Locate the cell with the specified text and output its (X, Y) center coordinate. 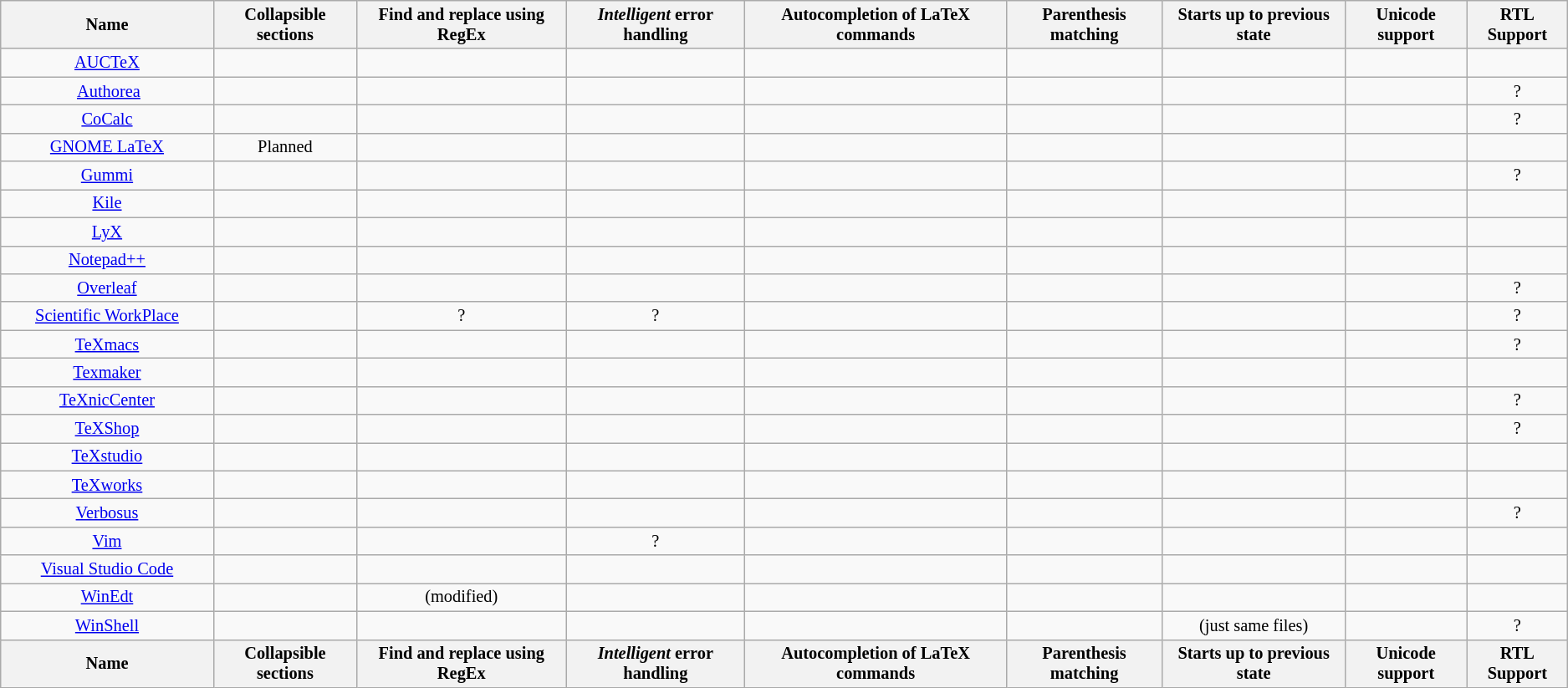
Texmaker (107, 372)
TeXnicCenter (107, 400)
Gummi (107, 176)
LyX (107, 232)
Vim (107, 541)
TeXmacs (107, 344)
TeXstudio (107, 456)
TeXworks (107, 485)
Visual Studio Code (107, 569)
(just same files) (1254, 625)
Scientific WorkPlace (107, 316)
WinShell (107, 625)
Notepad++ (107, 260)
AUCTeX (107, 63)
GNOME LaTeX (107, 147)
Overleaf (107, 288)
CoCalc (107, 119)
Verbosus (107, 512)
Kile (107, 203)
Planned (284, 147)
Authorea (107, 91)
(modified) (462, 597)
WinEdt (107, 597)
TeXShop (107, 429)
